Capture the cell that displays the provided text and extract its (x, y) central coordinate. 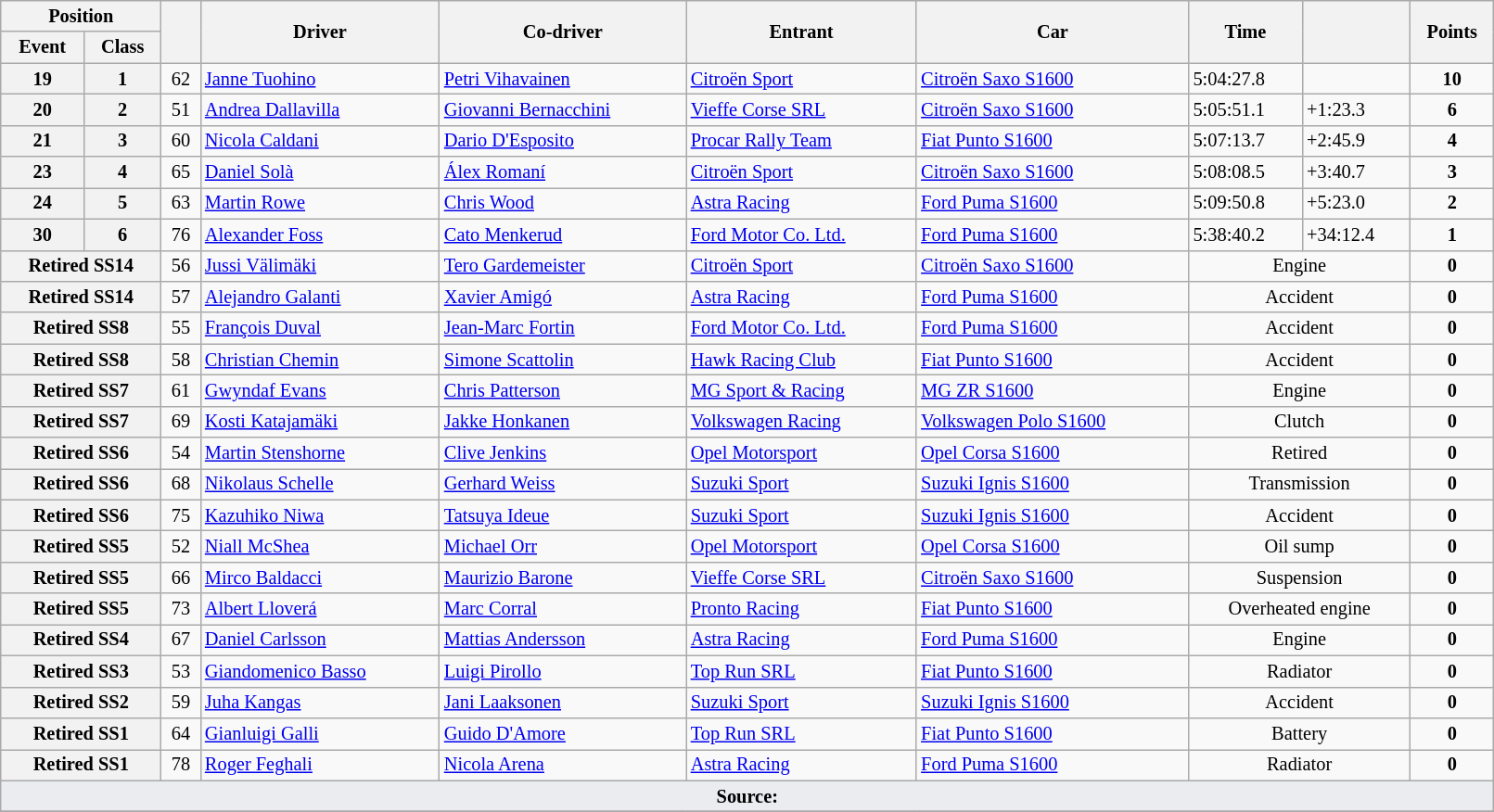
Guido D'Amore (563, 733)
21 (43, 141)
59 (181, 703)
67 (181, 640)
Suspension (1300, 577)
Álex Romaní (563, 172)
Martin Rowe (320, 203)
54 (181, 453)
MG Sport & Racing (801, 390)
Retired SS3 (82, 671)
Mattias Andersson (563, 640)
Transmission (1300, 484)
52 (181, 546)
53 (181, 671)
60 (181, 141)
62 (181, 79)
Class (122, 47)
5:08:08.5 (1246, 172)
+3:40.7 (1356, 172)
Points (1452, 32)
Mirco Baldacci (320, 577)
Retired SS4 (82, 640)
Jean-Marc Fortin (563, 328)
Martin Stenshorne (320, 453)
Nikolaus Schelle (320, 484)
Event (43, 47)
64 (181, 733)
Kazuhiko Niwa (320, 515)
61 (181, 390)
5 (122, 203)
Giovanni Bernacchini (563, 109)
24 (43, 203)
5:04:27.8 (1246, 79)
Nicola Caldani (320, 141)
58 (181, 360)
Entrant (801, 32)
Volkswagen Polo S1600 (1052, 422)
Nicola Arena (563, 765)
Gianluigi Galli (320, 733)
Andrea Dallavilla (320, 109)
5:05:51.1 (1246, 109)
Retired (1300, 453)
Daniel Carlsson (320, 640)
Michael Orr (563, 546)
10 (1452, 79)
Albert Lloverá (320, 609)
69 (181, 422)
Kosti Katajamäki (320, 422)
Hawk Racing Club (801, 360)
Marc Corral (563, 609)
Clive Jenkins (563, 453)
20 (43, 109)
Procar Rally Team (801, 141)
5:09:50.8 (1246, 203)
Jussi Välimäki (320, 266)
Volkswagen Racing (801, 422)
Jakke Honkanen (563, 422)
75 (181, 515)
Jani Laaksonen (563, 703)
76 (181, 235)
Alexander Foss (320, 235)
Gwyndaf Evans (320, 390)
Daniel Solà (320, 172)
5:38:40.2 (1246, 235)
Position (82, 16)
Driver (320, 32)
19 (43, 79)
+5:23.0 (1356, 203)
+34:12.4 (1356, 235)
Battery (1300, 733)
+1:23.3 (1356, 109)
Juha Kangas (320, 703)
23 (43, 172)
5:07:13.7 (1246, 141)
63 (181, 203)
Christian Chemin (320, 360)
Alejandro Galanti (320, 297)
Luigi Pirollo (563, 671)
30 (43, 235)
Clutch (1300, 422)
66 (181, 577)
Tatsuya Ideue (563, 515)
Simone Scattolin (563, 360)
57 (181, 297)
51 (181, 109)
Source: (747, 796)
65 (181, 172)
Car (1052, 32)
Oil sump (1300, 546)
Dario D'Esposito (563, 141)
Co-driver (563, 32)
Janne Tuohino (320, 79)
Xavier Amigó (563, 297)
Petri Vihavainen (563, 79)
Giandomenico Basso (320, 671)
56 (181, 266)
Chris Wood (563, 203)
Tero Gardemeister (563, 266)
Roger Feghali (320, 765)
73 (181, 609)
Chris Patterson (563, 390)
Time (1246, 32)
Maurizio Barone (563, 577)
55 (181, 328)
Cato Menkerud (563, 235)
+2:45.9 (1356, 141)
Niall McShea (320, 546)
68 (181, 484)
78 (181, 765)
MG ZR S1600 (1052, 390)
Retired SS2 (82, 703)
François Duval (320, 328)
Pronto Racing (801, 609)
Gerhard Weiss (563, 484)
Overheated engine (1300, 609)
